Identify which cell holds the provided text, then report its [X, Y] central coordinate. 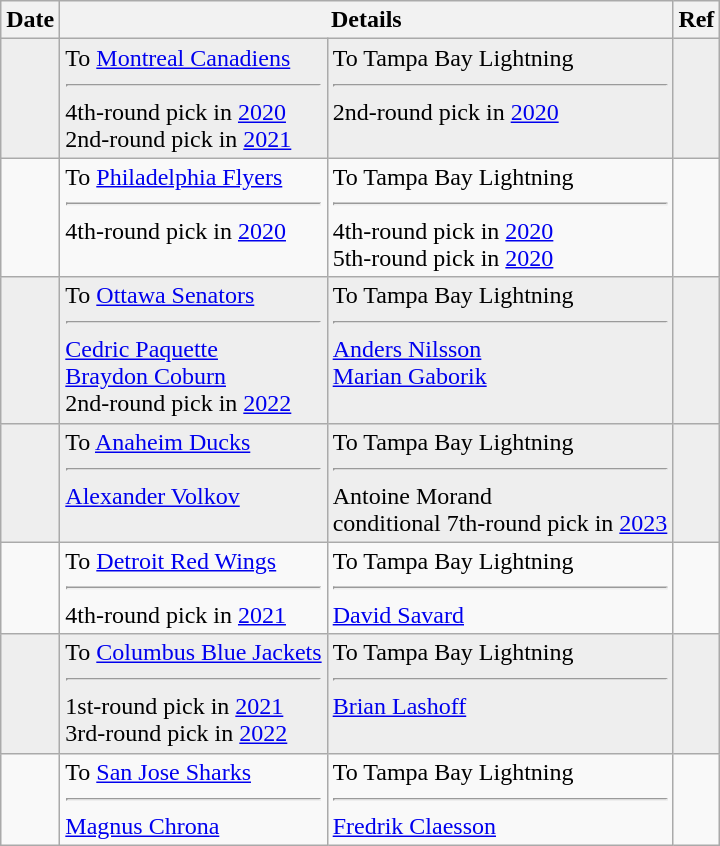
Details [366, 20]
To Tampa Bay Lightning4th-round pick in 20205th-round pick in 2020 [500, 218]
To Anaheim DucksAlexander Volkov [194, 482]
To Philadelphia Flyers4th-round pick in 2020 [194, 218]
To Tampa Bay LightningDavid Savard [500, 588]
To San Jose SharksMagnus Chrona [194, 799]
To Ottawa SenatorsCedric PaquetteBraydon Coburn2nd-round pick in 2022 [194, 350]
To Tampa Bay LightningBrian Lashoff [500, 694]
To Detroit Red Wings4th-round pick in 2021 [194, 588]
To Columbus Blue Jackets1st-round pick in 20213rd-round pick in 2022 [194, 694]
Date [30, 20]
To Tampa Bay LightningFredrik Claesson [500, 799]
To Tampa Bay LightningAnders NilssonMarian Gaborik [500, 350]
Ref [696, 20]
To Tampa Bay LightningAntoine Morandconditional 7th-round pick in 2023 [500, 482]
To Montreal Canadiens4th-round pick in 20202nd-round pick in 2021 [194, 98]
To Tampa Bay Lightning2nd-round pick in 2020 [500, 98]
